Return [x, y] of the center of cell containing provided text 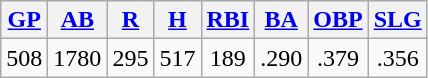
.379 [338, 58]
1780 [78, 58]
BA [282, 20]
.356 [398, 58]
OBP [338, 20]
RBI [228, 20]
H [178, 20]
508 [24, 58]
189 [228, 58]
.290 [282, 58]
AB [78, 20]
SLG [398, 20]
295 [130, 58]
517 [178, 58]
GP [24, 20]
R [130, 20]
